Search for the cell housing the specified text and yield its [x, y] center coordinate. 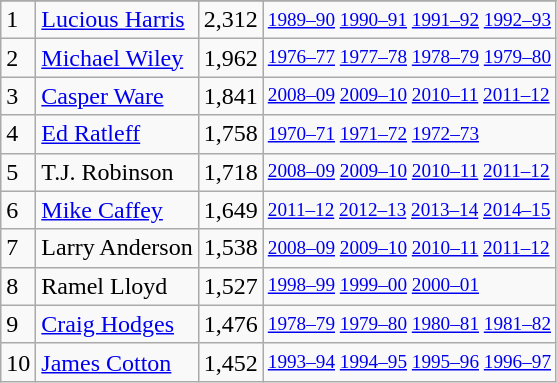
1998–99 1999–00 2000–01 [409, 286]
Ramel Lloyd [117, 286]
1,962 [230, 58]
7 [18, 248]
1989–90 1990–91 1991–92 1992–93 [409, 20]
Michael Wiley [117, 58]
6 [18, 210]
T.J. Robinson [117, 172]
1993–94 1994–95 1995–96 1996–97 [409, 362]
Mike Caffey [117, 210]
Ed Ratleff [117, 134]
1,538 [230, 248]
James Cotton [117, 362]
1976–77 1977–78 1978–79 1979–80 [409, 58]
1,841 [230, 96]
2,312 [230, 20]
1,476 [230, 324]
1970–71 1971–72 1972–73 [409, 134]
5 [18, 172]
1,452 [230, 362]
Craig Hodges [117, 324]
1,527 [230, 286]
2011–12 2012–13 2013–14 2014–15 [409, 210]
4 [18, 134]
Casper Ware [117, 96]
1 [18, 20]
Larry Anderson [117, 248]
1,718 [230, 172]
9 [18, 324]
1,649 [230, 210]
1978–79 1979–80 1980–81 1981–82 [409, 324]
1,758 [230, 134]
10 [18, 362]
8 [18, 286]
2 [18, 58]
3 [18, 96]
Lucious Harris [117, 20]
